Return the [X, Y] coordinate for the center point of the cell that contains the specified text.  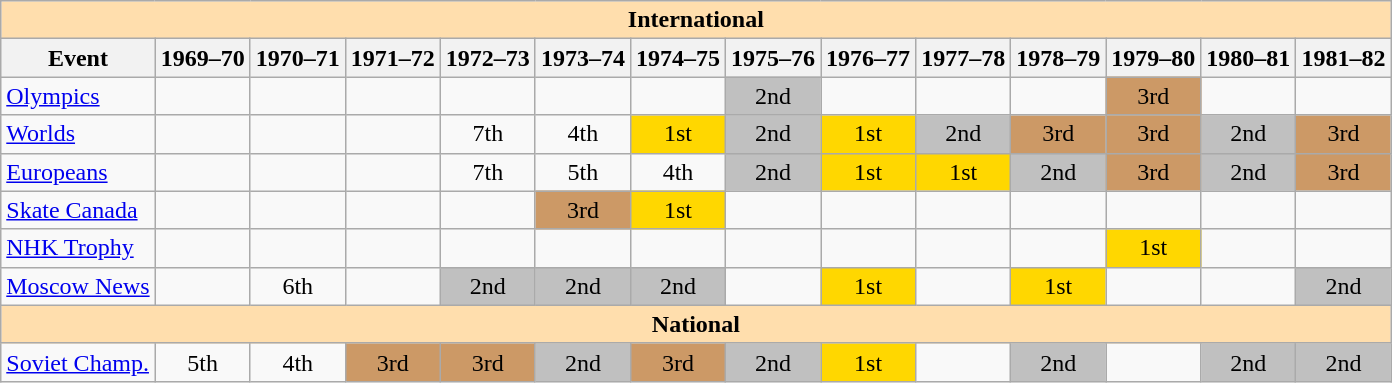
NHK Trophy [78, 248]
1975–76 [774, 58]
1980–81 [1248, 58]
1977–78 [964, 58]
1981–82 [1344, 58]
Olympics [78, 96]
1972–73 [488, 58]
1976–77 [868, 58]
Moscow News [78, 286]
1979–80 [1154, 58]
1969–70 [202, 58]
6th [298, 286]
Europeans [78, 172]
Event [78, 58]
Worlds [78, 134]
1978–79 [1058, 58]
1970–71 [298, 58]
1973–74 [582, 58]
1974–75 [678, 58]
National [696, 324]
1971–72 [392, 58]
Skate Canada [78, 210]
Soviet Champ. [78, 362]
International [696, 20]
